Provide the (X, Y) coordinate of the cell's center where the given text is located.  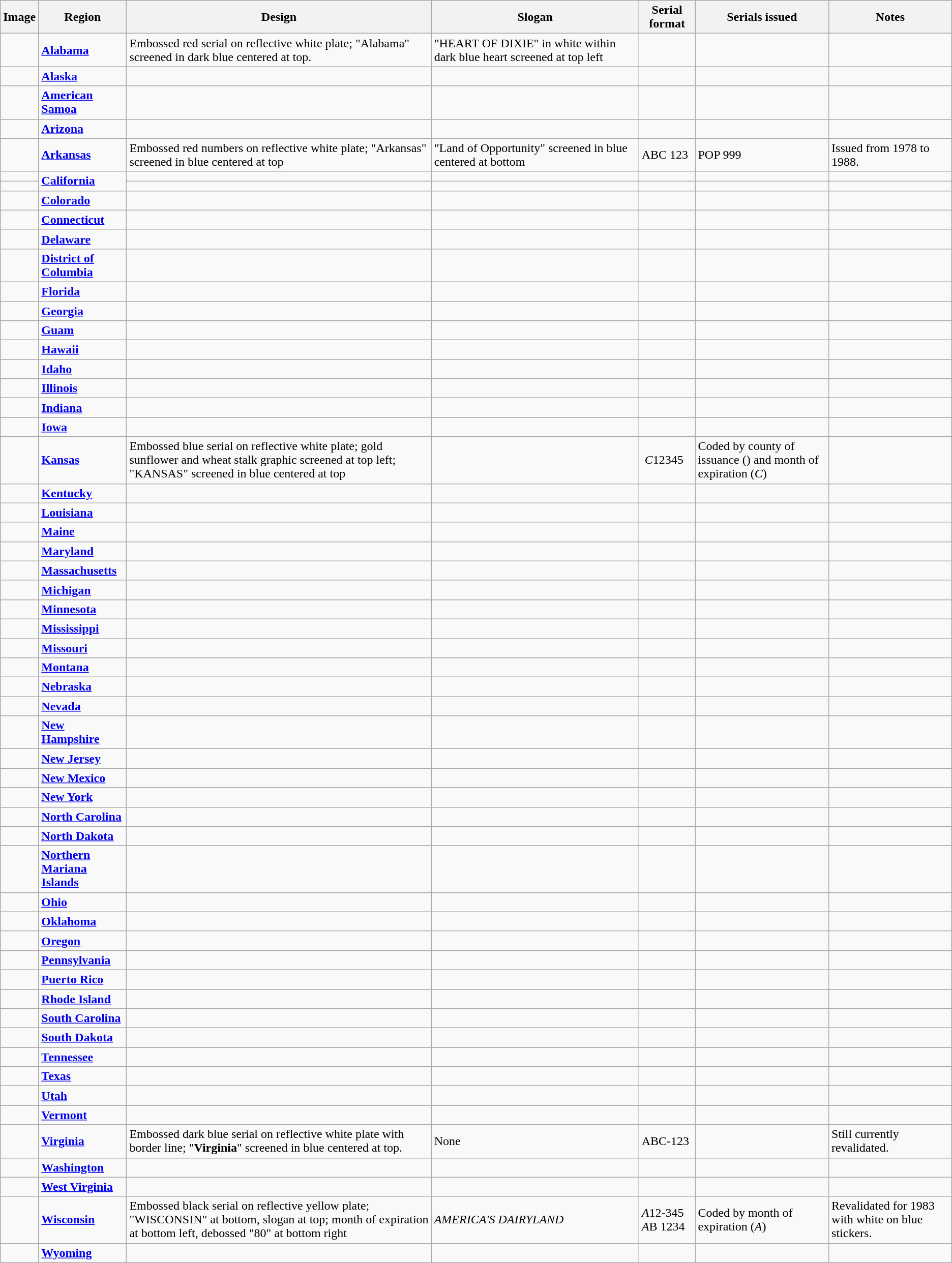
ABC 123 (667, 155)
Revalidated for 1983 with white on blue stickers. (890, 1220)
C12345 (667, 460)
Embossed dark blue serial on reflective white plate with border line; "Virginia" screened in blue centered at top. (279, 1141)
Mississippi (82, 628)
Iowa (82, 427)
POP 999 (762, 155)
Utah (82, 1096)
Connecticut (82, 220)
Georgia (82, 311)
Tennessee (82, 1057)
Serials issued (762, 17)
None (535, 1141)
Wyoming (82, 1253)
A12-345AB 1234 (667, 1220)
Slogan (535, 17)
Nevada (82, 706)
Arizona (82, 129)
Michigan (82, 590)
Kentucky (82, 493)
New York (82, 797)
Minnesota (82, 609)
Still currently revalidated. (890, 1141)
ABC-123 (667, 1141)
Notes (890, 17)
Alabama (82, 50)
"HEART OF DIXIE" in white within dark blue heart screened at top left (535, 50)
Idaho (82, 369)
District ofColumbia (82, 265)
Alaska (82, 76)
Wisconsin (82, 1220)
Embossed red numbers on reflective white plate; "Arkansas" screened in blue centered at top (279, 155)
Oklahoma (82, 921)
North Carolina (82, 817)
Missouri (82, 648)
Guam (82, 330)
Serial format (667, 17)
South Carolina (82, 1018)
New Hampshire (82, 732)
Virginia (82, 1141)
California (82, 181)
Northern Mariana Islands (82, 869)
Illinois (82, 388)
Delaware (82, 239)
Pennsylvania (82, 960)
Oregon (82, 941)
South Dakota (82, 1038)
West Virginia (82, 1187)
Louisiana (82, 513)
Maryland (82, 551)
Rhode Island (82, 999)
"Land of Opportunity" screened in blue centered at bottom (535, 155)
Image (19, 17)
Coded by county of issuance () and month of expiration (C) (762, 460)
Colorado (82, 200)
Nebraska (82, 687)
Issued from 1978 to 1988. (890, 155)
Arkansas (82, 155)
New Mexico (82, 778)
Florida (82, 291)
Puerto Rico (82, 979)
New Jersey (82, 759)
American Samoa (82, 103)
Vermont (82, 1115)
Kansas (82, 460)
Hawaii (82, 350)
Design (279, 17)
Embossed red serial on reflective white plate; "Alabama" screened in dark blue centered at top. (279, 50)
AMERICA'S DAIRYLAND (535, 1220)
Indiana (82, 408)
Region (82, 17)
North Dakota (82, 836)
Massachusetts (82, 570)
Maine (82, 532)
Montana (82, 668)
Texas (82, 1076)
Ohio (82, 902)
Coded by month of expiration (A) (762, 1220)
Washington (82, 1167)
